Find where the given text appears and provide that cell's center as (x, y) coordinate. 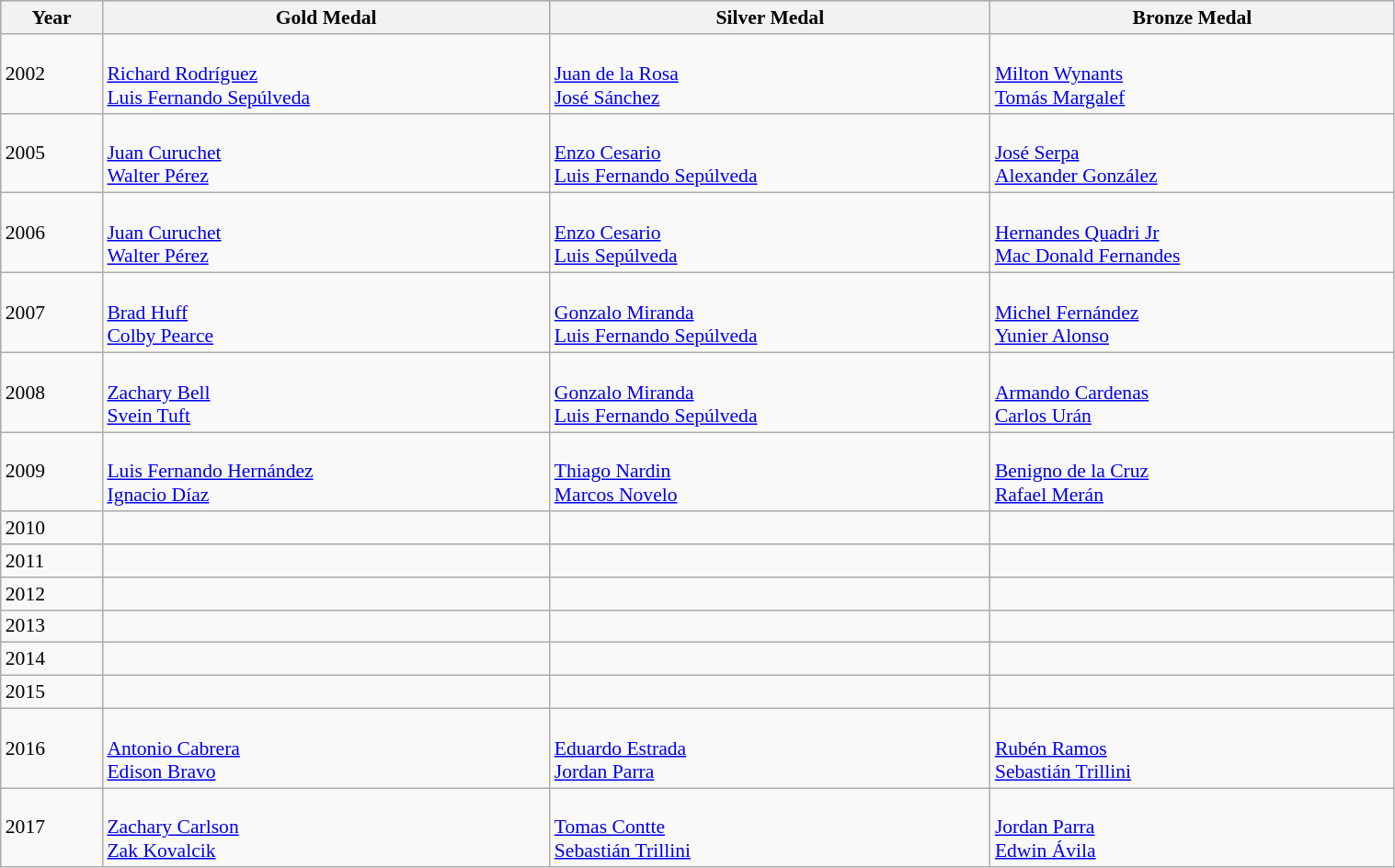
2017 (51, 828)
2005 (51, 153)
2006 (51, 234)
Brad HuffColby Pearce (326, 313)
2009 (51, 473)
Rubén RamosSebastián Trillini (1192, 748)
2016 (51, 748)
2007 (51, 313)
Luis Fernando HernándezIgnacio Díaz (326, 473)
Juan de la RosaJosé Sánchez (771, 74)
Tomas ContteSebastián Trillini (771, 828)
2008 (51, 392)
Armando CardenasCarlos Urán (1192, 392)
2002 (51, 74)
Zachary CarlsonZak Kovalcik (326, 828)
Jordan ParraEdwin Ávila (1192, 828)
2014 (51, 659)
Bronze Medal (1192, 17)
Enzo CesarioLuis Sepúlveda (771, 234)
Milton WynantsTomás Margalef (1192, 74)
Year (51, 17)
Hernandes Quadri JrMac Donald Fernandes (1192, 234)
Eduardo EstradaJordan Parra (771, 748)
Enzo CesarioLuis Fernando Sepúlveda (771, 153)
2015 (51, 692)
José SerpaAlexander González (1192, 153)
Benigno de la CruzRafael Merán (1192, 473)
2011 (51, 561)
Antonio CabreraEdison Bravo (326, 748)
2010 (51, 529)
Zachary BellSvein Tuft (326, 392)
Silver Medal (771, 17)
Michel FernándezYunier Alonso (1192, 313)
2012 (51, 594)
Richard RodríguezLuis Fernando Sepúlveda (326, 74)
Gold Medal (326, 17)
2013 (51, 626)
Thiago NardinMarcos Novelo (771, 473)
